From the cell containing the given text, extract its center point as (X, Y) coordinate. 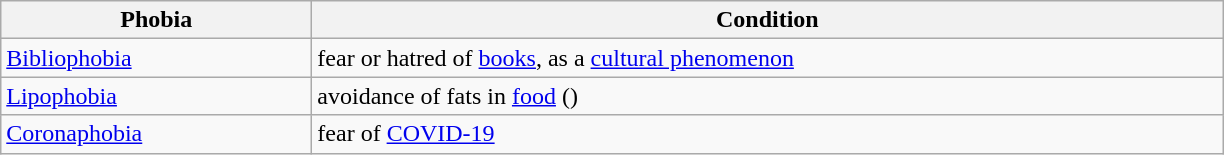
Lipophobia (156, 96)
avoidance of fats in food () (768, 96)
Coronaphobia (156, 134)
Phobia (156, 20)
Condition (768, 20)
fear or hatred of books, as a cultural phenomenon (768, 58)
Bibliophobia (156, 58)
fear of COVID-19 (768, 134)
